Capture the cell that displays the provided text and extract its (X, Y) central coordinate. 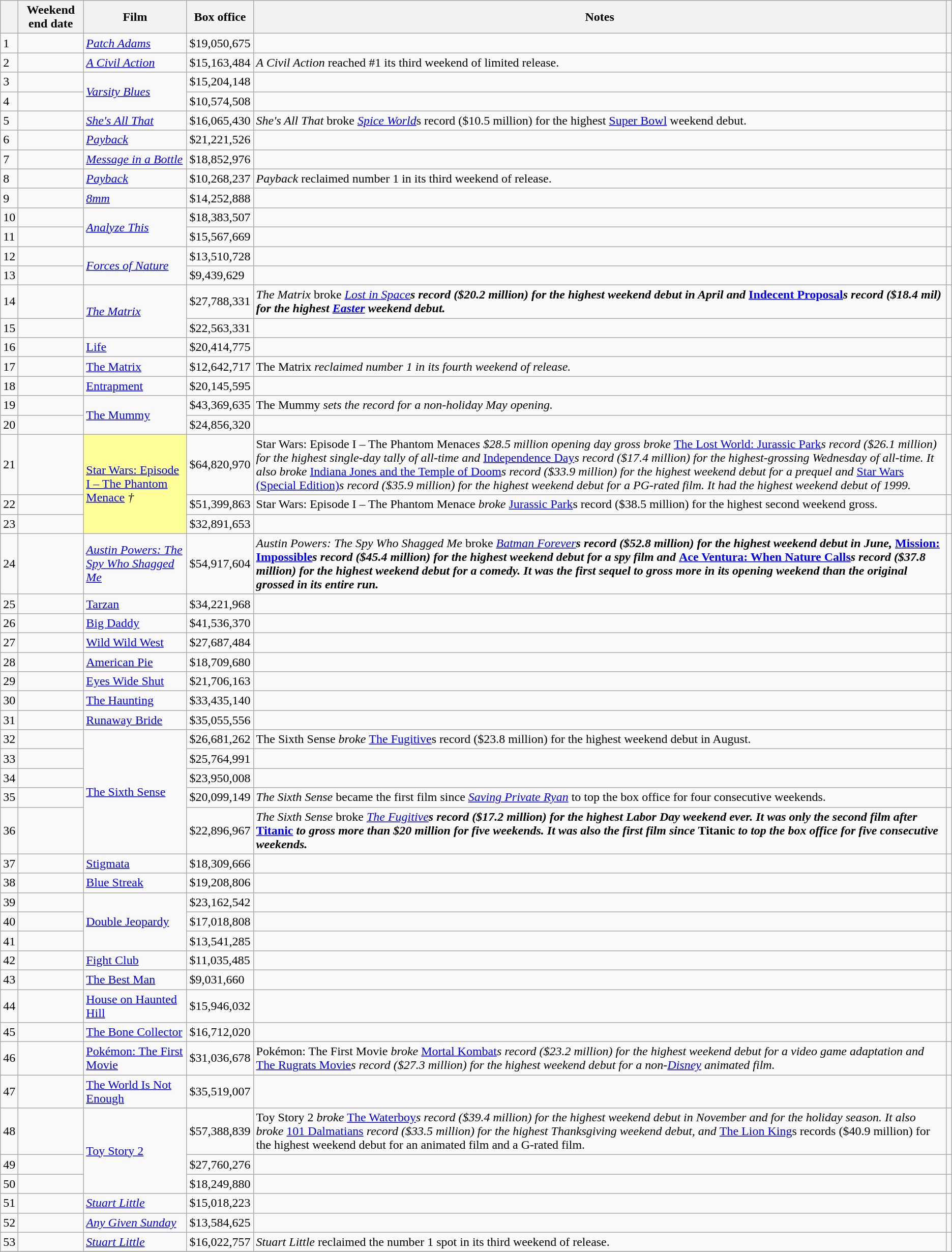
$27,687,484 (220, 642)
$15,163,484 (220, 63)
Notes (600, 17)
$32,891,653 (220, 524)
11 (9, 236)
$21,706,163 (220, 681)
Runaway Bride (135, 720)
$15,567,669 (220, 236)
1 (9, 43)
Payback reclaimed number 1 in its third weekend of release. (600, 178)
10 (9, 217)
$15,946,032 (220, 1006)
$27,760,276 (220, 1165)
14 (9, 302)
29 (9, 681)
24 (9, 563)
Weekend end date (51, 17)
House on Haunted Hill (135, 1006)
$14,252,888 (220, 198)
50 (9, 1184)
8mm (135, 198)
12 (9, 256)
Star Wars: Episode I – The Phantom Menace † (135, 484)
8 (9, 178)
20 (9, 425)
$16,712,020 (220, 1032)
$13,584,625 (220, 1223)
The Best Man (135, 979)
17 (9, 367)
39 (9, 902)
Blue Streak (135, 883)
$15,018,223 (220, 1203)
9 (9, 198)
$11,035,485 (220, 960)
The World Is Not Enough (135, 1091)
49 (9, 1165)
$20,145,595 (220, 386)
$64,820,970 (220, 465)
The Sixth Sense became the first film since Saving Private Ryan to top the box office for four consecutive weekends. (600, 797)
$34,221,968 (220, 604)
$19,208,806 (220, 883)
$16,065,430 (220, 121)
53 (9, 1242)
21 (9, 465)
$18,709,680 (220, 662)
45 (9, 1032)
$15,204,148 (220, 82)
$51,399,863 (220, 504)
$12,642,717 (220, 367)
$43,369,635 (220, 405)
$10,574,508 (220, 101)
37 (9, 863)
American Pie (135, 662)
$9,031,660 (220, 979)
$19,050,675 (220, 43)
$54,917,604 (220, 563)
Varsity Blues (135, 92)
34 (9, 778)
Toy Story 2 (135, 1151)
51 (9, 1203)
$10,268,237 (220, 178)
Double Jeopardy (135, 921)
$35,055,556 (220, 720)
18 (9, 386)
Forces of Nature (135, 265)
Stuart Little reclaimed the number 1 spot in its third weekend of release. (600, 1242)
Entrapment (135, 386)
Austin Powers: The Spy Who Shagged Me (135, 563)
$13,510,728 (220, 256)
27 (9, 642)
$33,435,140 (220, 701)
$31,036,678 (220, 1059)
Tarzan (135, 604)
The Sixth Sense broke The Fugitives record ($23.8 million) for the highest weekend debut in August. (600, 739)
3 (9, 82)
19 (9, 405)
46 (9, 1059)
26 (9, 623)
$35,519,007 (220, 1091)
Box office (220, 17)
$17,018,808 (220, 921)
42 (9, 960)
41 (9, 941)
$9,439,629 (220, 276)
A Civil Action reached #1 its third weekend of limited release. (600, 63)
She's All That (135, 121)
52 (9, 1223)
Wild Wild West (135, 642)
44 (9, 1006)
The Haunting (135, 701)
Film (135, 17)
40 (9, 921)
2 (9, 63)
$21,221,526 (220, 140)
The Matrix reclaimed number 1 in its fourth weekend of release. (600, 367)
33 (9, 759)
Big Daddy (135, 623)
$16,022,757 (220, 1242)
$18,309,666 (220, 863)
4 (9, 101)
$24,856,320 (220, 425)
Pokémon: The First Movie (135, 1059)
$20,414,775 (220, 347)
$57,388,839 (220, 1131)
13 (9, 276)
47 (9, 1091)
A Civil Action (135, 63)
$13,541,285 (220, 941)
43 (9, 979)
22 (9, 504)
Analyze This (135, 227)
$23,950,008 (220, 778)
16 (9, 347)
25 (9, 604)
32 (9, 739)
Any Given Sunday (135, 1223)
The Bone Collector (135, 1032)
Star Wars: Episode I – The Phantom Menace broke Jurassic Parks record ($38.5 million) for the highest second weekend gross. (600, 504)
Stigmata (135, 863)
$22,896,967 (220, 830)
The Mummy (135, 415)
35 (9, 797)
The Sixth Sense (135, 792)
$27,788,331 (220, 302)
6 (9, 140)
She's All That broke Spice Worlds record ($10.5 million) for the highest Super Bowl weekend debut. (600, 121)
Eyes Wide Shut (135, 681)
$23,162,542 (220, 902)
The Mummy sets the record for a non-holiday May opening. (600, 405)
28 (9, 662)
$25,764,991 (220, 759)
31 (9, 720)
$20,099,149 (220, 797)
23 (9, 524)
$18,852,976 (220, 159)
$41,536,370 (220, 623)
Fight Club (135, 960)
15 (9, 328)
$26,681,262 (220, 739)
48 (9, 1131)
Message in a Bottle (135, 159)
36 (9, 830)
7 (9, 159)
Patch Adams (135, 43)
$18,249,880 (220, 1184)
38 (9, 883)
Life (135, 347)
5 (9, 121)
$22,563,331 (220, 328)
30 (9, 701)
$18,383,507 (220, 217)
